Identify which cell holds the provided text, then report its [X, Y] central coordinate. 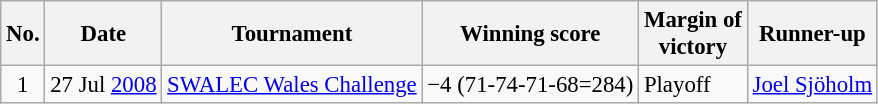
Date [104, 34]
SWALEC Wales Challenge [292, 85]
Tournament [292, 34]
Playoff [694, 85]
Margin ofvictory [694, 34]
−4 (71-74-71-68=284) [530, 85]
27 Jul 2008 [104, 85]
1 [23, 85]
Joel Sjöholm [812, 85]
No. [23, 34]
Runner-up [812, 34]
Winning score [530, 34]
